Output the [X, Y] coordinate of the center of the cell containing the given text.  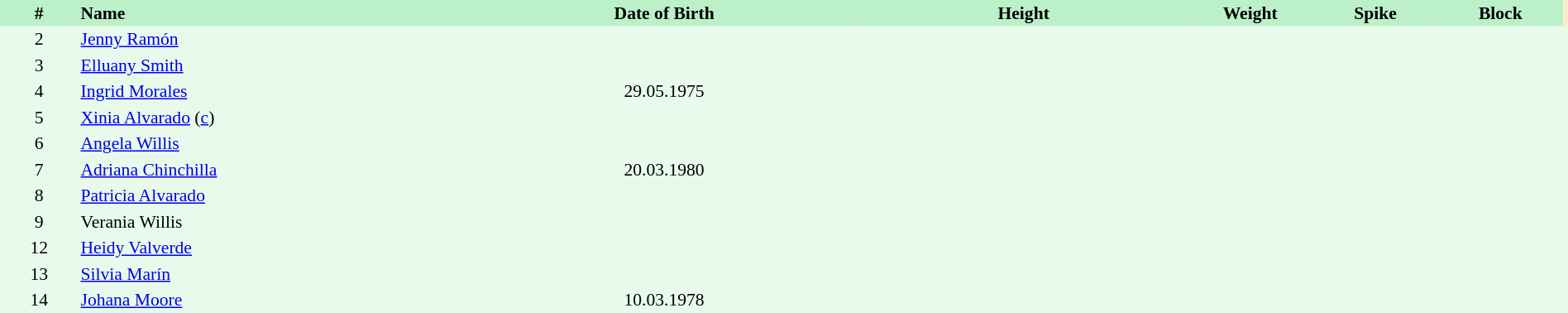
Verania Willis [273, 222]
Name [273, 13]
4 [39, 91]
20.03.1980 [664, 170]
Xinia Alvarado (c) [273, 118]
Weight [1250, 13]
Elluany Smith [273, 65]
29.05.1975 [664, 91]
2 [39, 40]
Spike [1374, 13]
5 [39, 118]
Height [1024, 13]
Angela Willis [273, 144]
Johana Moore [273, 300]
Silvia Marín [273, 274]
Jenny Ramón [273, 40]
12 [39, 248]
10.03.1978 [664, 300]
Adriana Chinchilla [273, 170]
Heidy Valverde [273, 248]
Date of Birth [664, 13]
8 [39, 195]
7 [39, 170]
Block [1500, 13]
3 [39, 65]
Patricia Alvarado [273, 195]
Ingrid Morales [273, 91]
9 [39, 222]
6 [39, 144]
13 [39, 274]
# [39, 13]
14 [39, 300]
